Determine the [X, Y] coordinate at the center of the cell enclosing the given text.  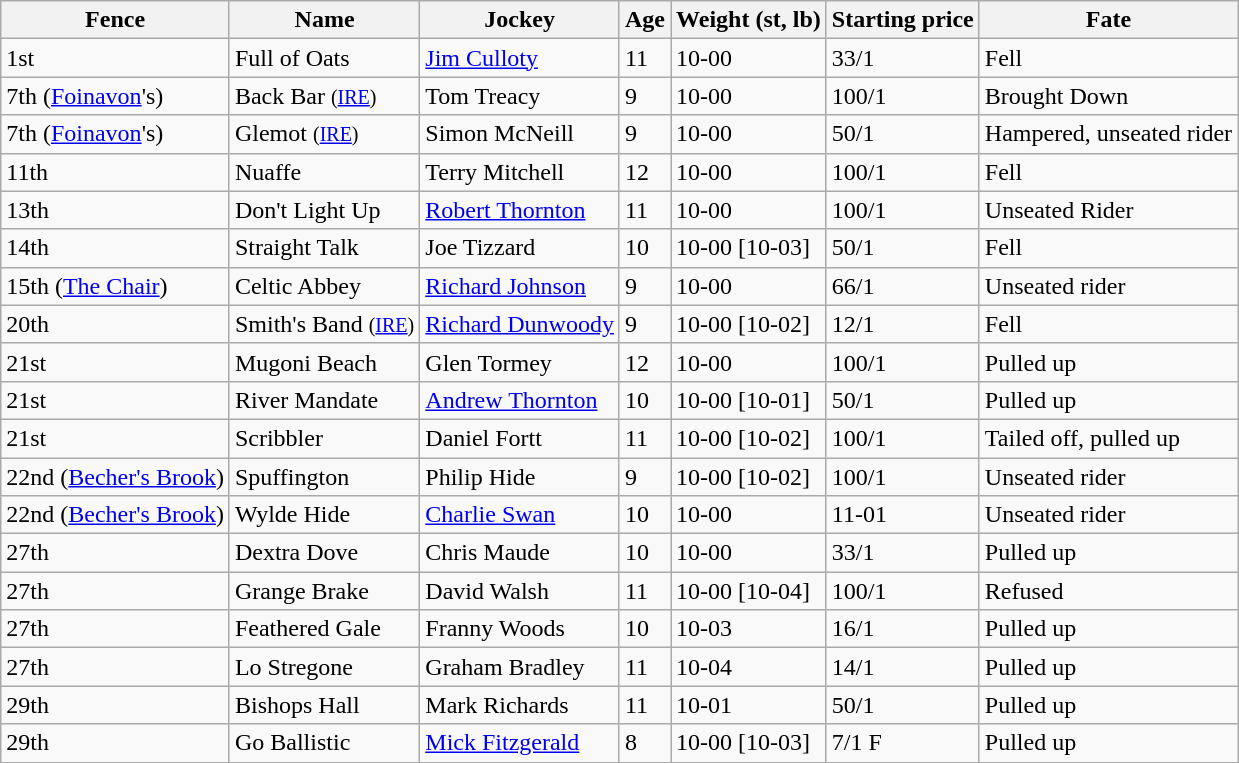
10-00 [10-01] [749, 400]
Mark Richards [520, 705]
Glemot (IRE) [324, 134]
Grange Brake [324, 591]
Don't Light Up [324, 210]
13th [116, 210]
Joe Tizzard [520, 248]
Fate [1108, 20]
Smith's Band (IRE) [324, 324]
Wylde Hide [324, 515]
12/1 [902, 324]
Scribbler [324, 438]
Fence [116, 20]
Celtic Abbey [324, 286]
Mugoni Beach [324, 362]
Hampered, unseated rider [1108, 134]
11-01 [902, 515]
Feathered Gale [324, 629]
River Mandate [324, 400]
Simon McNeill [520, 134]
Richard Johnson [520, 286]
1st [116, 58]
Tailed off, pulled up [1108, 438]
10-00 [10-04] [749, 591]
8 [644, 743]
Terry Mitchell [520, 172]
Mick Fitzgerald [520, 743]
Charlie Swan [520, 515]
Glen Tormey [520, 362]
Go Ballistic [324, 743]
Robert Thornton [520, 210]
Weight (st, lb) [749, 20]
Bishops Hall [324, 705]
David Walsh [520, 591]
66/1 [902, 286]
10-03 [749, 629]
Refused [1108, 591]
Jockey [520, 20]
Lo Stregone [324, 667]
Graham Bradley [520, 667]
Richard Dunwoody [520, 324]
Dextra Dove [324, 553]
Brought Down [1108, 96]
Spuffington [324, 477]
11th [116, 172]
Tom Treacy [520, 96]
Full of Oats [324, 58]
Back Bar (IRE) [324, 96]
Nuaffe [324, 172]
7/1 F [902, 743]
Starting price [902, 20]
Jim Culloty [520, 58]
Chris Maude [520, 553]
Unseated Rider [1108, 210]
15th (The Chair) [116, 286]
Andrew Thornton [520, 400]
Franny Woods [520, 629]
14th [116, 248]
Age [644, 20]
Straight Talk [324, 248]
10-01 [749, 705]
16/1 [902, 629]
Name [324, 20]
Daniel Fortt [520, 438]
Philip Hide [520, 477]
14/1 [902, 667]
10-04 [749, 667]
20th [116, 324]
